For the text-containing cell, return its midpoint in (X, Y) coordinate format. 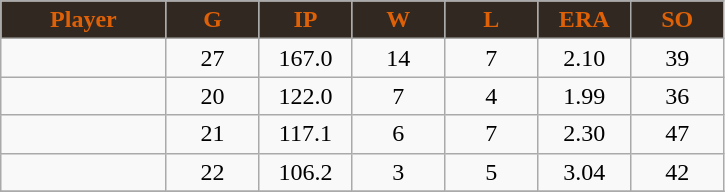
47 (678, 134)
SO (678, 20)
5 (492, 172)
167.0 (306, 58)
4 (492, 96)
27 (212, 58)
G (212, 20)
6 (398, 134)
3 (398, 172)
2.30 (584, 134)
ERA (584, 20)
42 (678, 172)
21 (212, 134)
20 (212, 96)
IP (306, 20)
W (398, 20)
122.0 (306, 96)
22 (212, 172)
106.2 (306, 172)
1.99 (584, 96)
L (492, 20)
3.04 (584, 172)
2.10 (584, 58)
Player (84, 20)
36 (678, 96)
39 (678, 58)
14 (398, 58)
117.1 (306, 134)
